Determine the (x, y) coordinate at the center of the cell enclosing the given text.  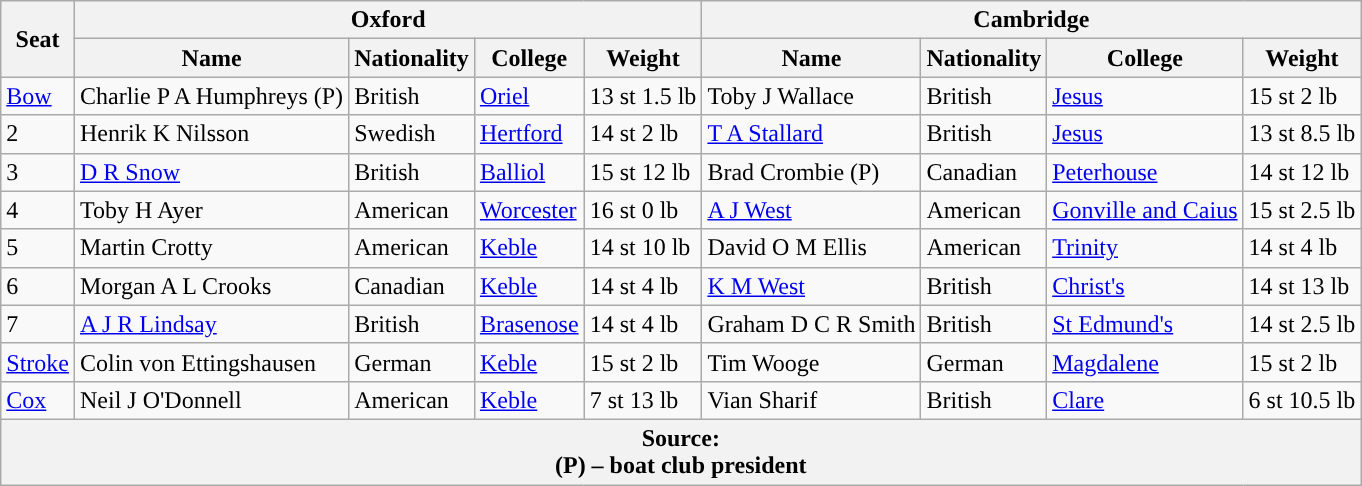
Vian Sharif (812, 400)
Balliol (529, 172)
Toby H Ayer (211, 210)
Henrik K Nilsson (211, 134)
Trinity (1145, 248)
14 st 2.5 lb (1302, 324)
Martin Crotty (211, 248)
Gonville and Caius (1145, 210)
Stroke (38, 362)
Seat (38, 39)
Worcester (529, 210)
Morgan A L Crooks (211, 286)
Toby J Wallace (812, 96)
D R Snow (211, 172)
Clare (1145, 400)
7 (38, 324)
16 st 0 lb (643, 210)
4 (38, 210)
K M West (812, 286)
Graham D C R Smith (812, 324)
Neil J O'Donnell (211, 400)
T A Stallard (812, 134)
14 st 10 lb (643, 248)
14 st 12 lb (1302, 172)
15 st 12 lb (643, 172)
Cambridge (1032, 20)
Swedish (412, 134)
A J West (812, 210)
Colin von Ettingshausen (211, 362)
Oriel (529, 96)
A J R Lindsay (211, 324)
6 (38, 286)
Christ's (1145, 286)
15 st 2.5 lb (1302, 210)
Peterhouse (1145, 172)
3 (38, 172)
2 (38, 134)
Cox (38, 400)
Oxford (388, 20)
Bow (38, 96)
David O M Ellis (812, 248)
Charlie P A Humphreys (P) (211, 96)
Magdalene (1145, 362)
Brasenose (529, 324)
14 st 2 lb (643, 134)
14 st 13 lb (1302, 286)
Hertford (529, 134)
Brad Crombie (P) (812, 172)
Source:(P) – boat club president (681, 452)
13 st 1.5 lb (643, 96)
St Edmund's (1145, 324)
13 st 8.5 lb (1302, 134)
5 (38, 248)
6 st 10.5 lb (1302, 400)
7 st 13 lb (643, 400)
Tim Wooge (812, 362)
